Provide the (X, Y) coordinate of the cell's center where the given text is located.  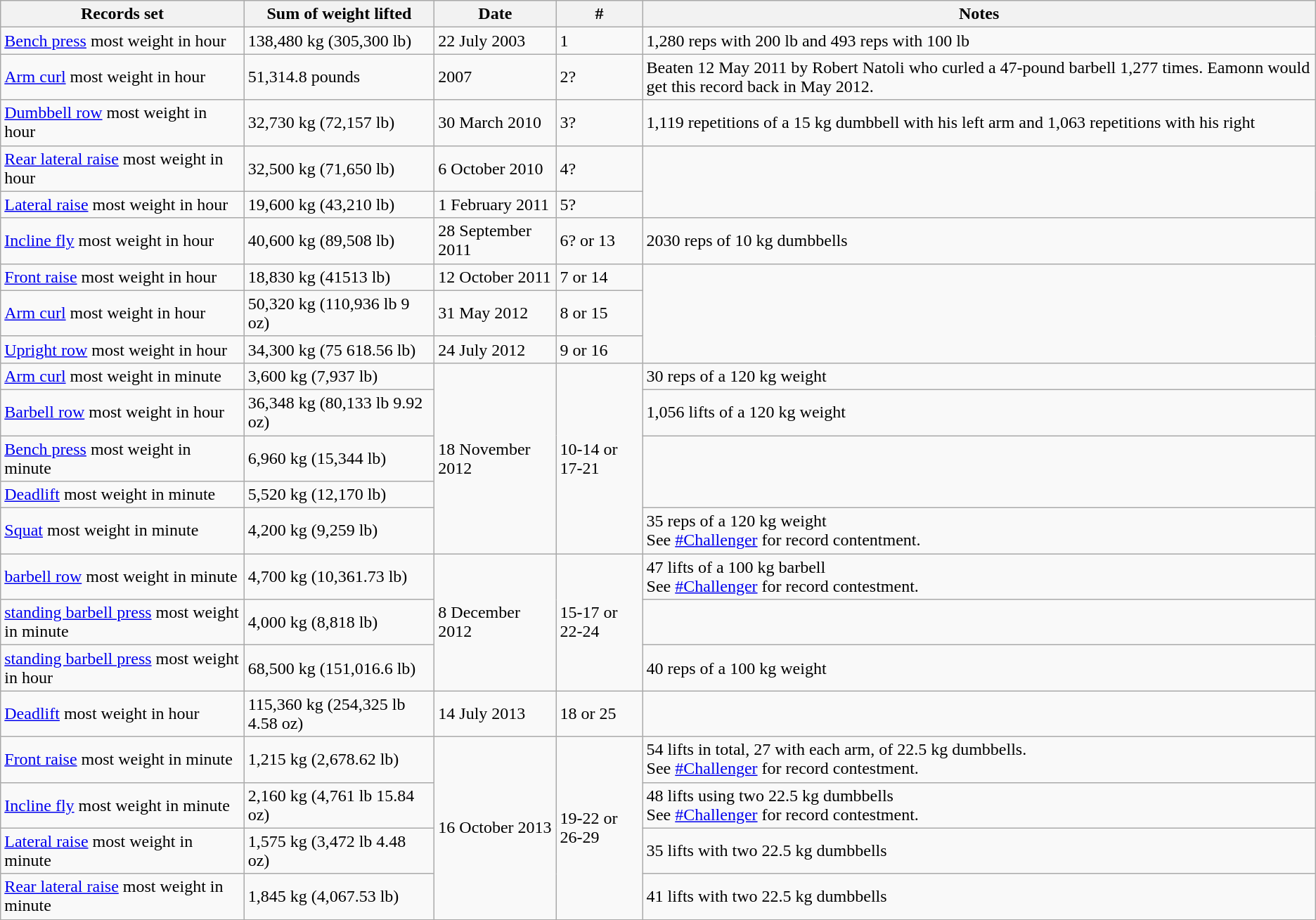
Notes (979, 14)
19-22 or 26-29 (599, 828)
4,000 kg (8,818 lb) (339, 623)
2030 reps of 10 kg dumbbells (979, 240)
51,314.8 pounds (339, 77)
2? (599, 77)
35 reps of a 120 kg weightSee #Challenger for record contentment. (979, 531)
22 July 2003 (495, 41)
68,500 kg (151,016.6 lb) (339, 668)
1,215 kg (2,678.62 lb) (339, 759)
32,730 kg (72,157 lb) (339, 122)
35 lifts with two 22.5 kg dumbbells (979, 850)
18 November 2012 (495, 458)
1,575 kg (3,472 lb 4.48 oz) (339, 850)
1,280 reps with 200 lb and 493 reps with 100 lb (979, 41)
18,830 kg (41513 lb) (339, 277)
1,119 repetitions of a 15 kg dumbbell with his left arm and 1,063 repetitions with his right (979, 122)
Lateral raise most weight in minute (122, 850)
barbell row most weight in minute (122, 576)
Rear lateral raise most weight in minute (122, 897)
9 or 16 (599, 349)
1 February 2011 (495, 205)
Incline fly most weight in hour (122, 240)
Front raise most weight in hour (122, 277)
Deadlift most weight in minute (122, 495)
30 March 2010 (495, 122)
Deadlift most weight in hour (122, 714)
Sum of weight lifted (339, 14)
36,348 kg (80,133 lb 9.92 oz) (339, 412)
15-17 or 22-24 (599, 623)
19,600 kg (43,210 lb) (339, 205)
138,480 kg (305,300 lb) (339, 41)
10-14 or 17-21 (599, 458)
6? or 13 (599, 240)
34,300 kg (75 618.56 lb) (339, 349)
2,160 kg (4,761 lb 15.84 oz) (339, 805)
Incline fly most weight in minute (122, 805)
standing barbell press most weight in hour (122, 668)
Dumbbell row most weight in hour (122, 122)
6 October 2010 (495, 169)
41 lifts with two 22.5 kg dumbbells (979, 897)
Upright row most weight in hour (122, 349)
115,360 kg (254,325 lb 4.58 oz) (339, 714)
47 lifts of a 100 kg barbellSee #Challenger for record contestment. (979, 576)
28 September 2011 (495, 240)
30 reps of a 120 kg weight (979, 376)
50,320 kg (110,936 lb 9 oz) (339, 313)
48 lifts using two 22.5 kg dumbbellsSee #Challenger for record contestment. (979, 805)
6,960 kg (15,344 lb) (339, 458)
32,500 kg (71,650 lb) (339, 169)
18 or 25 (599, 714)
Squat most weight in minute (122, 531)
1 (599, 41)
4? (599, 169)
8 December 2012 (495, 623)
Arm curl most weight in minute (122, 376)
Lateral raise most weight in hour (122, 205)
4,700 kg (10,361.73 lb) (339, 576)
7 or 14 (599, 277)
Records set (122, 14)
Bench press most weight in hour (122, 41)
3,600 kg (7,937 lb) (339, 376)
40,600 kg (89,508 lb) (339, 240)
2007 (495, 77)
Beaten 12 May 2011 by Robert Natoli who curled a 47-pound barbell 1,277 times. Eamonn would get this record back in May 2012. (979, 77)
12 October 2011 (495, 277)
5,520 kg (12,170 lb) (339, 495)
Date (495, 14)
5? (599, 205)
31 May 2012 (495, 313)
8 or 15 (599, 313)
16 October 2013 (495, 828)
40 reps of a 100 kg weight (979, 668)
24 July 2012 (495, 349)
54 lifts in total, 27 with each arm, of 22.5 kg dumbbells.See #Challenger for record contestment. (979, 759)
3? (599, 122)
1,056 lifts of a 120 kg weight (979, 412)
Rear lateral raise most weight in hour (122, 169)
14 July 2013 (495, 714)
Barbell row most weight in hour (122, 412)
standing barbell press most weight in minute (122, 623)
4,200 kg (9,259 lb) (339, 531)
Front raise most weight in minute (122, 759)
1,845 kg (4,067.53 lb) (339, 897)
# (599, 14)
Bench press most weight in minute (122, 458)
